Output the (X, Y) coordinate of the center of the cell containing the given text.  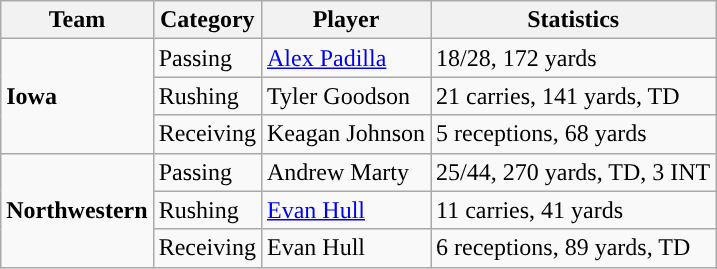
Iowa (77, 96)
Andrew Marty (346, 172)
18/28, 172 yards (574, 58)
Northwestern (77, 210)
21 carries, 141 yards, TD (574, 96)
Category (207, 20)
Team (77, 20)
5 receptions, 68 yards (574, 134)
Keagan Johnson (346, 134)
Statistics (574, 20)
25/44, 270 yards, TD, 3 INT (574, 172)
Player (346, 20)
Alex Padilla (346, 58)
6 receptions, 89 yards, TD (574, 248)
Tyler Goodson (346, 96)
11 carries, 41 yards (574, 210)
